Output the (x, y) coordinate of the center of the cell containing the given text.  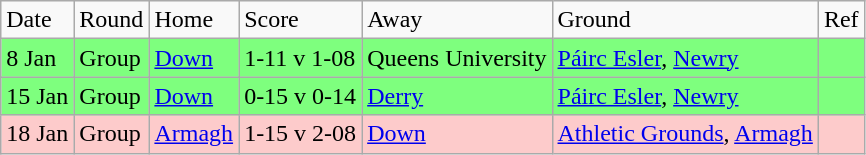
Home (194, 20)
18 Jan (38, 134)
Date (38, 20)
8 Jan (38, 58)
Queens University (457, 58)
1-11 v 1-08 (300, 58)
Ref (841, 20)
0-15 v 0-14 (300, 96)
15 Jan (38, 96)
Derry (457, 96)
Round (112, 20)
Score (300, 20)
Armagh (194, 134)
Away (457, 20)
1-15 v 2-08 (300, 134)
Ground (685, 20)
Athletic Grounds, Armagh (685, 134)
